From the cell containing the given text, extract its center point as [x, y] coordinate. 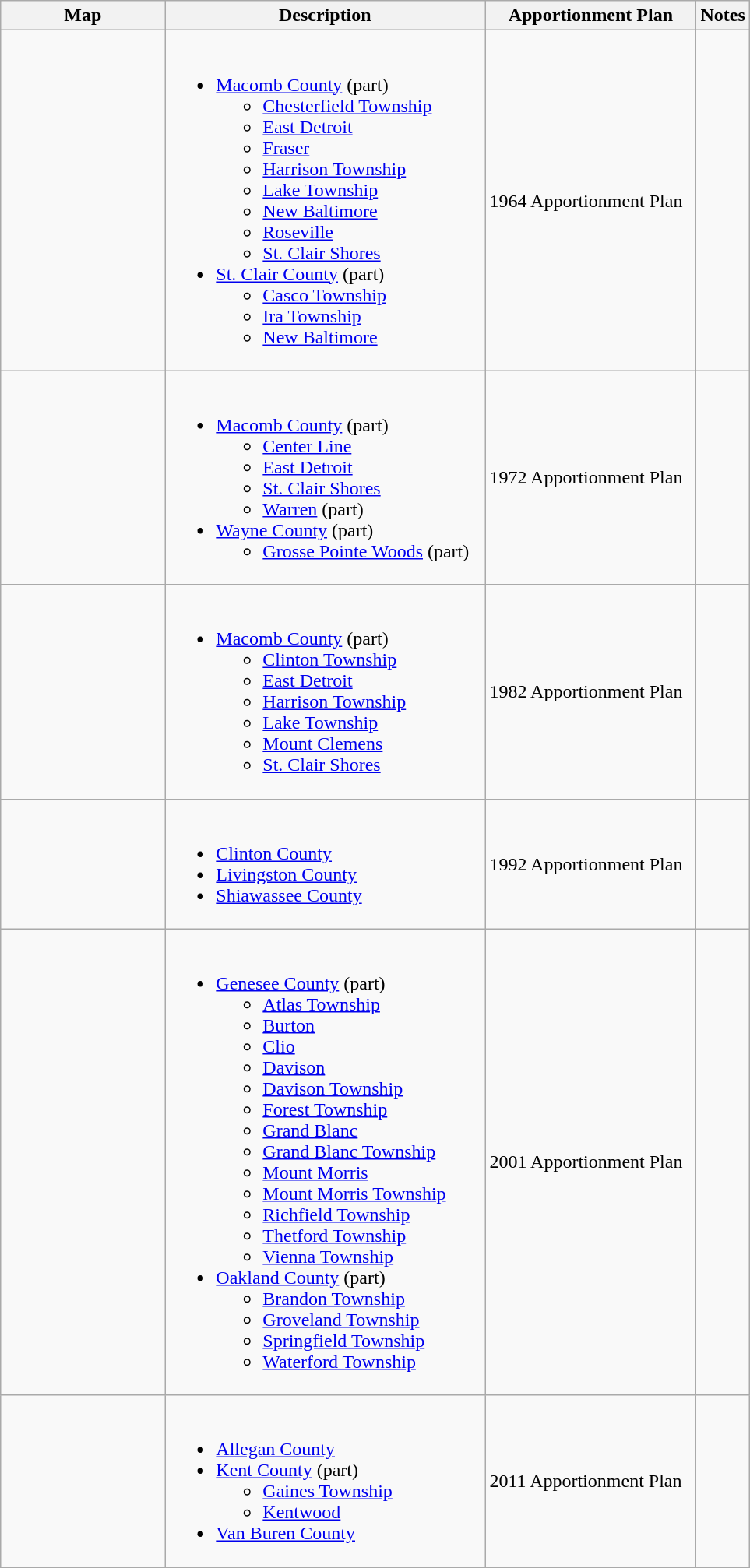
Description [326, 16]
Map [83, 16]
1972 Apportionment Plan [590, 478]
Allegan CountyKent County (part)Gaines TownshipKentwoodVan Buren County [326, 1481]
Macomb County (part)Center LineEast DetroitSt. Clair ShoresWarren (part)Wayne County (part)Grosse Pointe Woods (part) [326, 478]
Apportionment Plan [590, 16]
2001 Apportionment Plan [590, 1162]
Clinton CountyLivingston CountyShiawassee County [326, 864]
Notes [723, 16]
2011 Apportionment Plan [590, 1481]
1992 Apportionment Plan [590, 864]
Macomb County (part)Clinton TownshipEast DetroitHarrison TownshipLake TownshipMount ClemensSt. Clair Shores [326, 691]
1982 Apportionment Plan [590, 691]
1964 Apportionment Plan [590, 201]
